Scan for the cell matching the given text and deliver its (x, y) coordinate at center. 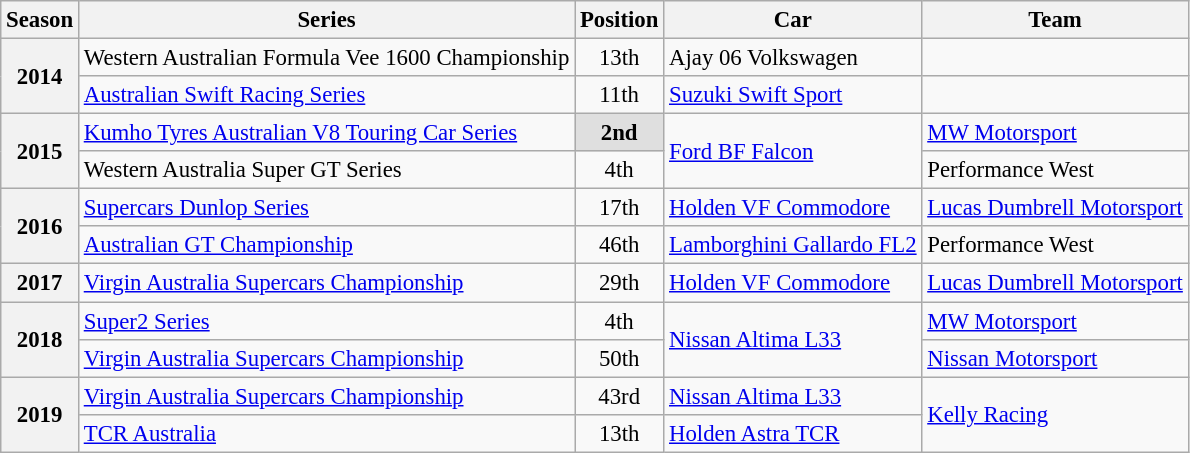
2014 (40, 76)
2018 (40, 340)
TCR Australia (326, 433)
Holden Astra TCR (793, 433)
29th (620, 283)
Suzuki Swift Sport (793, 95)
Season (40, 20)
Australian GT Championship (326, 245)
17th (620, 208)
2016 (40, 226)
2019 (40, 414)
2nd (620, 133)
Kelly Racing (1055, 414)
Series (326, 20)
Australian Swift Racing Series (326, 95)
Western Australia Super GT Series (326, 170)
Lamborghini Gallardo FL2 (793, 245)
46th (620, 245)
Position (620, 20)
43rd (620, 396)
2015 (40, 152)
Nissan Motorsport (1055, 358)
Supercars Dunlop Series (326, 208)
Ford BF Falcon (793, 152)
2017 (40, 283)
Kumho Tyres Australian V8 Touring Car Series (326, 133)
Ajay 06 Volkswagen (793, 58)
Super2 Series (326, 321)
Team (1055, 20)
50th (620, 358)
11th (620, 95)
Car (793, 20)
Western Australian Formula Vee 1600 Championship (326, 58)
